Provide the (X, Y) coordinate of the cell's center where the given text is located.  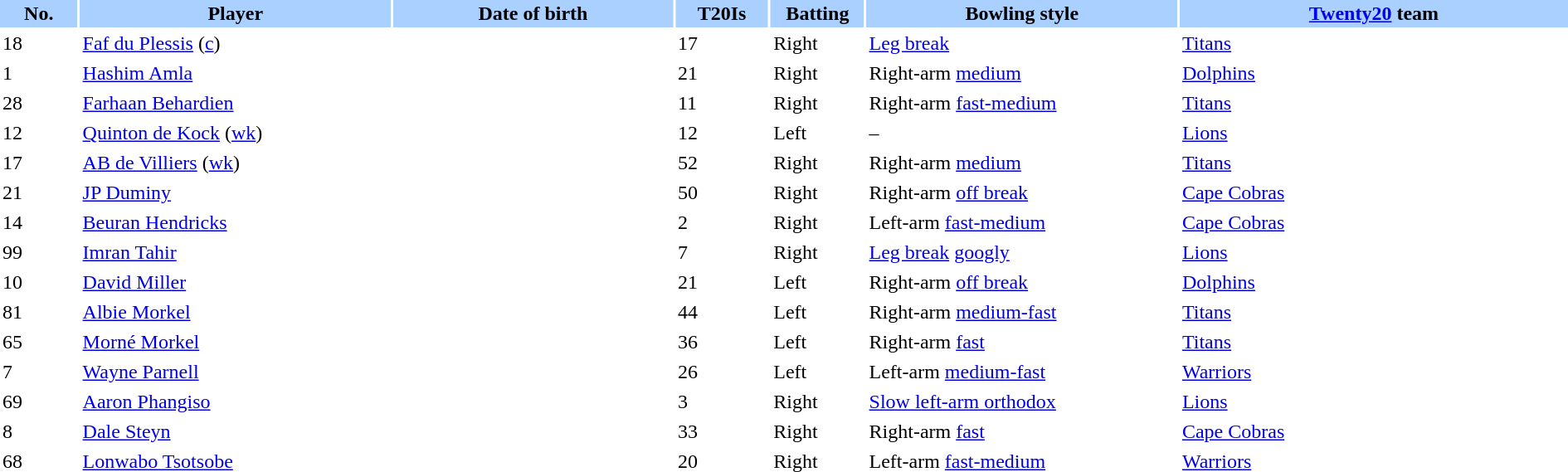
28 (39, 103)
Date of birth (533, 13)
Albie Morkel (236, 312)
Slow left-arm orthodox (1022, 401)
Wayne Parnell (236, 372)
Left-arm medium-fast (1022, 372)
Batting (817, 13)
Right-arm fast-medium (1022, 103)
Dale Steyn (236, 431)
81 (39, 312)
Twenty20 team (1374, 13)
1 (39, 73)
Player (236, 13)
Aaron Phangiso (236, 401)
Left-arm fast-medium (1022, 222)
AB de Villiers (wk) (236, 163)
52 (722, 163)
Leg break googly (1022, 252)
2 (722, 222)
JP Duminy (236, 192)
10 (39, 282)
Warriors (1374, 372)
Faf du Plessis (c) (236, 43)
65 (39, 342)
Farhaan Behardien (236, 103)
99 (39, 252)
David Miller (236, 282)
44 (722, 312)
36 (722, 342)
33 (722, 431)
Bowling style (1022, 13)
14 (39, 222)
50 (722, 192)
8 (39, 431)
11 (722, 103)
Right-arm medium-fast (1022, 312)
26 (722, 372)
69 (39, 401)
3 (722, 401)
Hashim Amla (236, 73)
– (1022, 133)
18 (39, 43)
Morné Morkel (236, 342)
Imran Tahir (236, 252)
Beuran Hendricks (236, 222)
Leg break (1022, 43)
No. (39, 13)
T20Is (722, 13)
Quinton de Kock (wk) (236, 133)
